Identify which cell holds the provided text, then report its [X, Y] central coordinate. 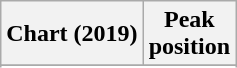
Chart (2019) [72, 34]
Peak position [189, 34]
